Detect which cell encompasses the target text, then output its [x, y] center coordinate. 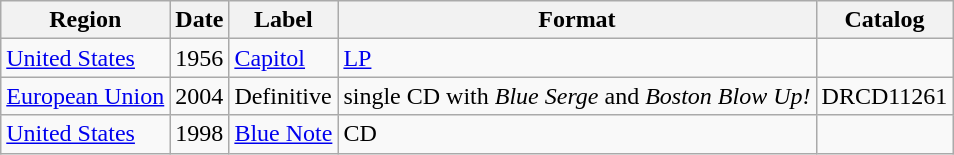
1998 [200, 134]
Catalog [884, 20]
European Union [86, 96]
Date [200, 20]
2004 [200, 96]
Label [284, 20]
Definitive [284, 96]
CD [577, 134]
DRCD11261 [884, 96]
Blue Note [284, 134]
Region [86, 20]
1956 [200, 58]
Capitol [284, 58]
single CD with Blue Serge and Boston Blow Up! [577, 96]
LP [577, 58]
Format [577, 20]
